Provide the (X, Y) coordinate of the cell's center where the given text is located.  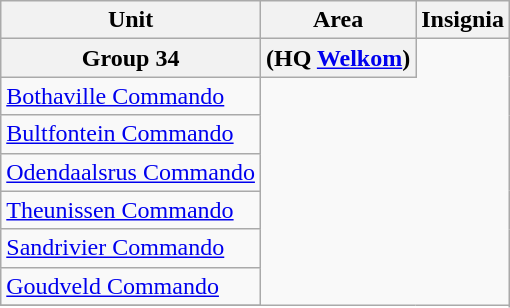
Odendaalsrus Commando (131, 172)
Insignia (463, 20)
Area (338, 20)
Unit (131, 20)
Bothaville Commando (131, 96)
(HQ Welkom) (338, 58)
Theunissen Commando (131, 210)
Goudveld Commando (131, 286)
Sandrivier Commando (131, 248)
Bultfontein Commando (131, 134)
Group 34 (131, 58)
